Locate the cell with the specified text and output its (x, y) center coordinate. 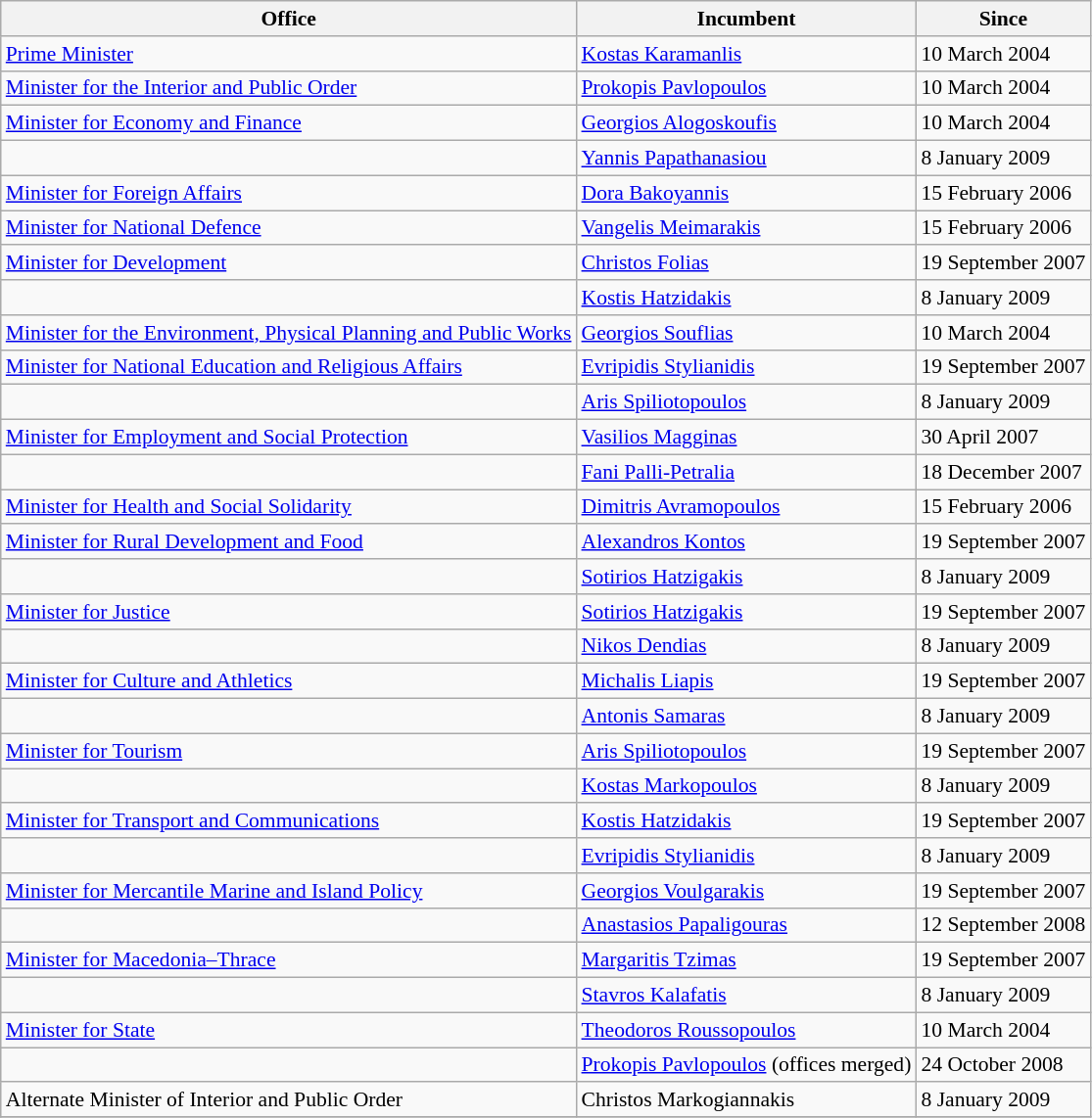
Georgios Souflias (746, 333)
Nikos Dendias (746, 646)
Minister for Health and Social Solidarity (289, 507)
Prokopis Pavlopoulos (offices merged) (746, 1065)
Minister for Macedonia–Thrace (289, 960)
Since (1003, 19)
Stavros Kalafatis (746, 996)
Vangelis Meimarakis (746, 228)
Margaritis Tzimas (746, 960)
Minister for the Environment, Physical Planning and Public Works (289, 333)
Prokopis Pavlopoulos (746, 88)
12 September 2008 (1003, 925)
Minister for Tourism (289, 751)
Office (289, 19)
Minister for Development (289, 263)
Minister for Culture and Athletics (289, 681)
Minister for Foreign Affairs (289, 193)
Georgios Voulgarakis (746, 891)
Fani Palli-Petralia (746, 472)
Minister for State (289, 1030)
Vasilios Magginas (746, 438)
Alternate Minister of Interior and Public Order (289, 1100)
Minister for Economy and Finance (289, 123)
Yannis Papathanasiou (746, 159)
Minister for Mercantile Marine and Island Policy (289, 891)
Minister for the Interior and Public Order (289, 88)
Dora Bakoyannis (746, 193)
Antonis Samaras (746, 717)
Minister for Rural Development and Food (289, 542)
Christos Folias (746, 263)
Georgios Alogoskoufis (746, 123)
Alexandros Kontos (746, 542)
Minister for Transport and Communications (289, 821)
30 April 2007 (1003, 438)
Kostas Markopoulos (746, 786)
Minister for National Education and Religious Affairs (289, 367)
Anastasios Papaligouras (746, 925)
Michalis Liapis (746, 681)
18 December 2007 (1003, 472)
24 October 2008 (1003, 1065)
Dimitris Avramopoulos (746, 507)
Minister for National Defence (289, 228)
Minister for Employment and Social Protection (289, 438)
Kostas Karamanlis (746, 54)
Minister for Justice (289, 612)
Prime Minister (289, 54)
Incumbent (746, 19)
Theodoros Roussopoulos (746, 1030)
Christos Markogiannakis (746, 1100)
